Provide the [X, Y] coordinate of the cell's center where the given text is located.  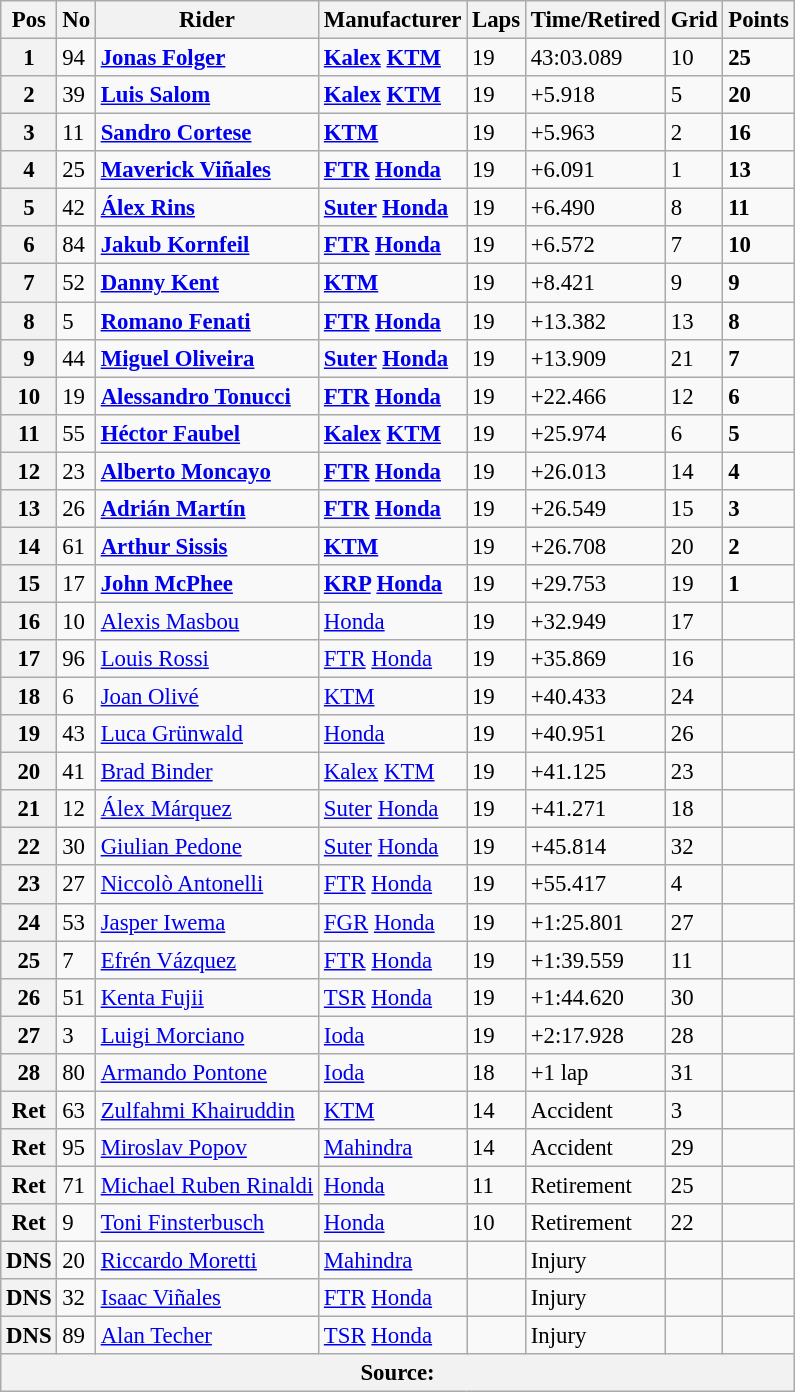
+41.271 [595, 809]
80 [76, 1073]
Romano Fenati [206, 321]
43 [76, 734]
43:03.089 [595, 58]
Sandro Cortese [206, 133]
+2:17.928 [595, 1035]
Álex Márquez [206, 809]
Efrén Vázquez [206, 960]
Héctor Faubel [206, 433]
Points [758, 20]
+6.572 [595, 245]
Riccardo Moretti [206, 1261]
Miguel Oliveira [206, 358]
Toni Finsterbusch [206, 1223]
+6.490 [595, 208]
+22.466 [595, 396]
Alexis Masbou [206, 621]
John McPhee [206, 584]
Jasper Iwema [206, 922]
Alan Techer [206, 1336]
Manufacturer [393, 20]
Brad Binder [206, 772]
95 [76, 1148]
+1:39.559 [595, 960]
+35.869 [595, 659]
Rider [206, 20]
53 [76, 922]
Time/Retired [595, 20]
96 [76, 659]
+25.974 [595, 433]
+55.417 [595, 885]
+26.549 [595, 509]
+1:25.801 [595, 922]
Kenta Fujii [206, 997]
63 [76, 1110]
Adrián Martín [206, 509]
+29.753 [595, 584]
52 [76, 283]
Luca Grünwald [206, 734]
84 [76, 245]
Alessandro Tonucci [206, 396]
55 [76, 433]
Luis Salom [206, 95]
39 [76, 95]
Louis Rossi [206, 659]
Luigi Morciano [206, 1035]
Danny Kent [206, 283]
Jonas Folger [206, 58]
+1 lap [595, 1073]
FGR Honda [393, 922]
+1:44.620 [595, 997]
+32.949 [595, 621]
+6.091 [595, 170]
KRP Honda [393, 584]
+5.918 [595, 95]
29 [694, 1148]
61 [76, 546]
Jakub Kornfeil [206, 245]
94 [76, 58]
+40.951 [595, 734]
Alberto Moncayo [206, 471]
+8.421 [595, 283]
+13.382 [595, 321]
44 [76, 358]
Isaac Viñales [206, 1298]
Giulian Pedone [206, 847]
Michael Ruben Rinaldi [206, 1185]
+26.013 [595, 471]
Source: [398, 1373]
+13.909 [595, 358]
+5.963 [595, 133]
Maverick Viñales [206, 170]
42 [76, 208]
41 [76, 772]
Pos [29, 20]
Álex Rins [206, 208]
Niccolò Antonelli [206, 885]
71 [76, 1185]
51 [76, 997]
Grid [694, 20]
+26.708 [595, 546]
+45.814 [595, 847]
Laps [496, 20]
Miroslav Popov [206, 1148]
31 [694, 1073]
+40.433 [595, 697]
Joan Olivé [206, 697]
+41.125 [595, 772]
Armando Pontone [206, 1073]
No [76, 20]
Arthur Sissis [206, 546]
89 [76, 1336]
Zulfahmi Khairuddin [206, 1110]
